Detect which cell encompasses the target text, then output its (X, Y) center coordinate. 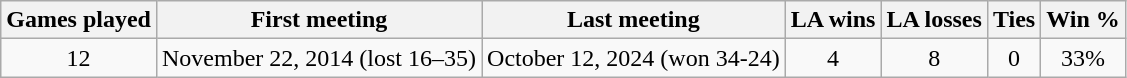
LA wins (833, 20)
First meeting (318, 20)
33% (1084, 58)
Games played (79, 20)
4 (833, 58)
12 (79, 58)
October 12, 2024 (won 34-24) (634, 58)
8 (934, 58)
Win % (1084, 20)
0 (1014, 58)
LA losses (934, 20)
Ties (1014, 20)
Last meeting (634, 20)
November 22, 2014 (lost 16–35) (318, 58)
